Output the (x, y) coordinate of the center of the cell containing the given text.  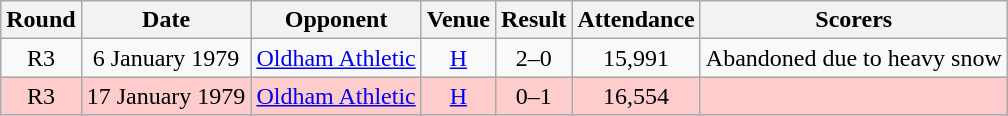
16,554 (636, 96)
Round (41, 20)
Scorers (854, 20)
Abandoned due to heavy snow (854, 58)
Opponent (336, 20)
Venue (458, 20)
15,991 (636, 58)
Date (166, 20)
17 January 1979 (166, 96)
6 January 1979 (166, 58)
0–1 (533, 96)
Result (533, 20)
Attendance (636, 20)
2–0 (533, 58)
